Scan for the cell matching the given text and deliver its [x, y] coordinate at center. 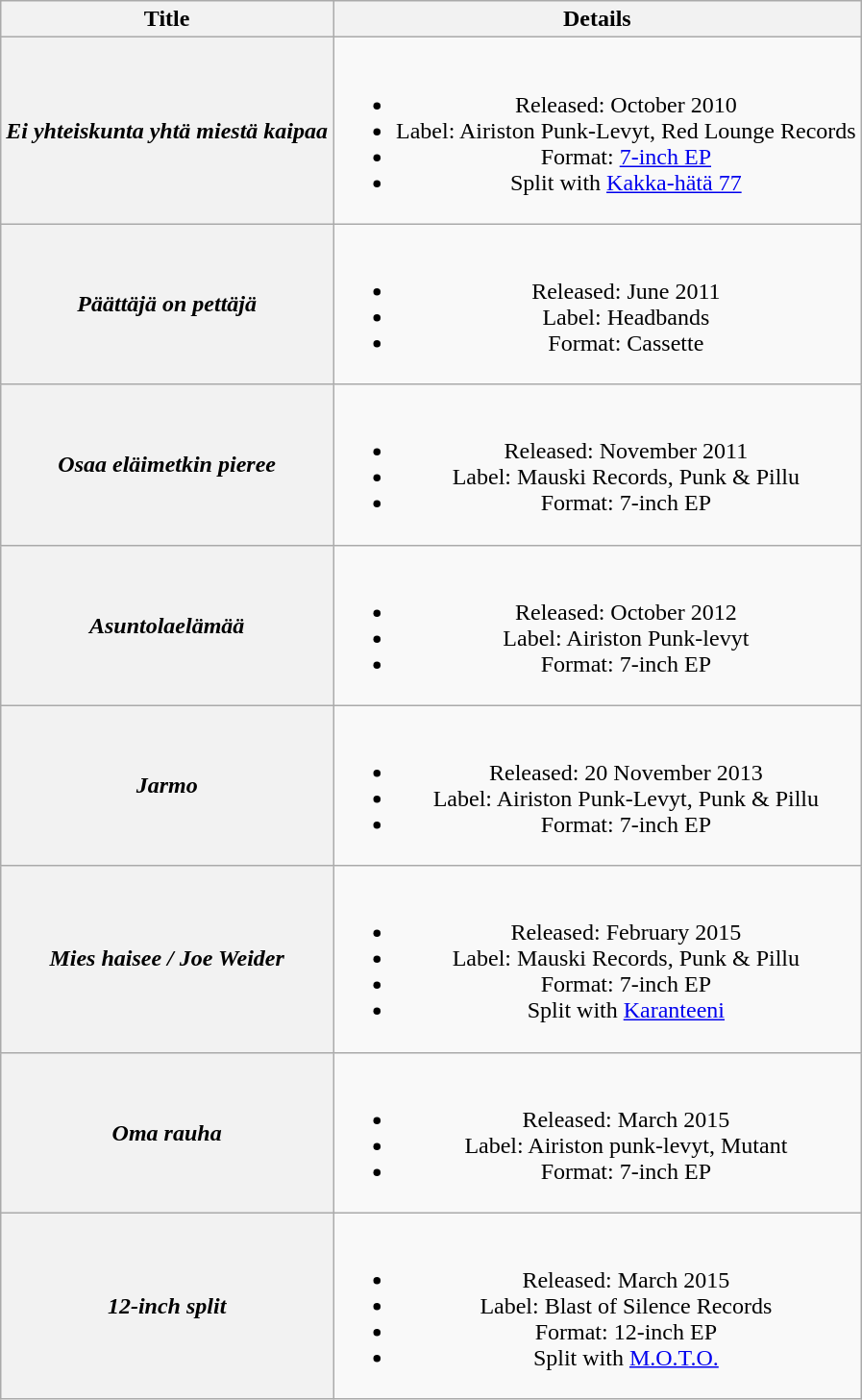
Released: 20 November 2013Label: Airiston Punk-Levyt, Punk & PilluFormat: 7-inch EP [598, 786]
Ei yhteiskunta yhtä miestä kaipaa [167, 131]
Oma rauha [167, 1132]
Released: November 2011Label: Mauski Records, Punk & PilluFormat: 7-inch EP [598, 465]
Released: February 2015Label: Mauski Records, Punk & PilluFormat: 7-inch EPSplit with Karanteeni [598, 959]
Asuntolaelämää [167, 625]
Released: March 2015Label: Airiston punk-levyt, MutantFormat: 7-inch EP [598, 1132]
Released: October 2012Label: Airiston Punk-levytFormat: 7-inch EP [598, 625]
Details [598, 19]
Päättäjä on pettäjä [167, 304]
Released: June 2011Label: HeadbandsFormat: Cassette [598, 304]
12-inch split [167, 1306]
Osaa eläimetkin pieree [167, 465]
Title [167, 19]
Released: March 2015Label: Blast of Silence RecordsFormat: 12-inch EPSplit with M.O.T.O. [598, 1306]
Released: October 2010Label: Airiston Punk-Levyt, Red Lounge RecordsFormat: 7-inch EPSplit with Kakka-hätä 77 [598, 131]
Jarmo [167, 786]
Mies haisee / Joe Weider [167, 959]
